Return (X, Y) of the center of cell containing provided text 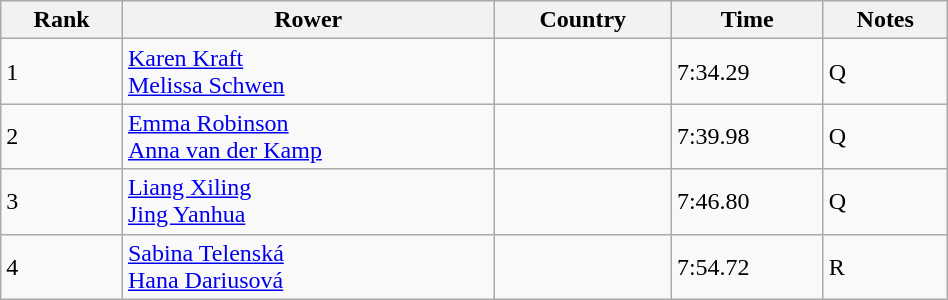
Time (747, 20)
Liang XilingJing Yanhua (308, 202)
3 (62, 202)
7:54.72 (747, 266)
Emma RobinsonAnna van der Kamp (308, 136)
7:39.98 (747, 136)
4 (62, 266)
7:46.80 (747, 202)
Notes (885, 20)
Country (582, 20)
Sabina TelenskáHana Dariusová (308, 266)
7:34.29 (747, 72)
2 (62, 136)
R (885, 266)
Rower (308, 20)
Rank (62, 20)
Karen KraftMelissa Schwen (308, 72)
1 (62, 72)
